Extract the [X, Y] coordinate from the center of the cell holding the provided text.  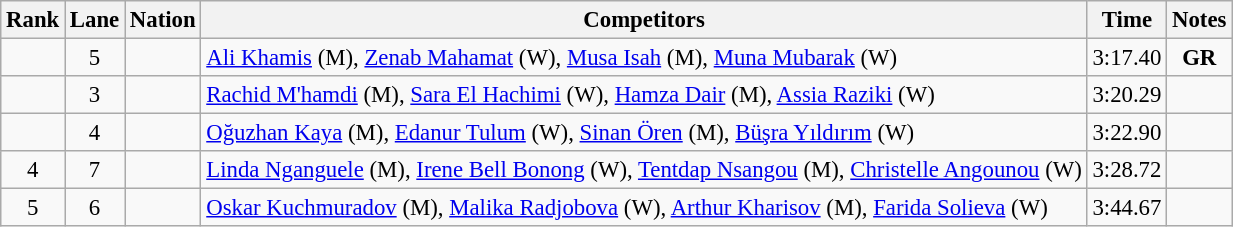
3:20.29 [1127, 95]
3 [95, 95]
Time [1127, 20]
6 [95, 208]
3:44.67 [1127, 208]
3:22.90 [1127, 133]
Oğuzhan Kaya (M), Edanur Tulum (W), Sinan Ören (M), Büşra Yıldırım (W) [644, 133]
Competitors [644, 20]
Rank [33, 20]
3:28.72 [1127, 170]
3:17.40 [1127, 58]
Ali Khamis (M), Zenab Mahamat (W), Musa Isah (M), Muna Mubarak (W) [644, 58]
GR [1200, 58]
Notes [1200, 20]
7 [95, 170]
Linda Nganguele (M), Irene Bell Bonong (W), Tentdap Nsangou (M), Christelle Angounou (W) [644, 170]
Lane [95, 20]
Rachid M'hamdi (M), Sara El Hachimi (W), Hamza Dair (M), Assia Raziki (W) [644, 95]
Nation [163, 20]
Oskar Kuchmuradov (M), Malika Radjobova (W), Arthur Kharisov (M), Farida Solieva (W) [644, 208]
